Identify which cell holds the provided text, then report its [x, y] central coordinate. 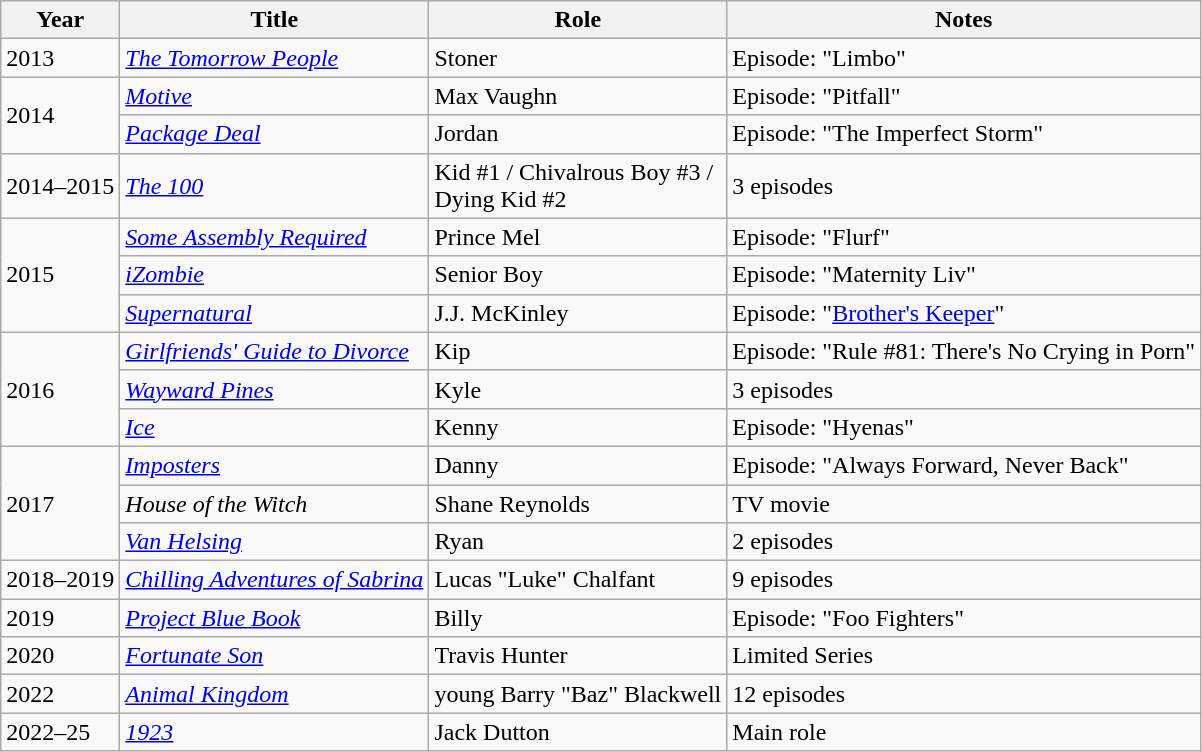
Danny [578, 465]
Imposters [274, 465]
Episode: "Always Forward, Never Back" [964, 465]
Ice [274, 427]
Animal Kingdom [274, 694]
Prince Mel [578, 237]
Main role [964, 732]
Kid #1 / Chivalrous Boy #3 /Dying Kid #2 [578, 186]
Fortunate Son [274, 656]
Max Vaughn [578, 96]
Lucas "Luke" Chalfant [578, 580]
J.J. McKinley [578, 313]
House of the Witch [274, 503]
1923 [274, 732]
Year [60, 20]
Jordan [578, 134]
2014–2015 [60, 186]
Episode: "Foo Fighters" [964, 618]
Travis Hunter [578, 656]
2020 [60, 656]
Title [274, 20]
Episode: "Pitfall" [964, 96]
Shane Reynolds [578, 503]
9 episodes [964, 580]
Wayward Pines [274, 389]
2 episodes [964, 542]
Some Assembly Required [274, 237]
Role [578, 20]
iZombie [274, 275]
Senior Boy [578, 275]
2019 [60, 618]
Ryan [578, 542]
Kyle [578, 389]
2015 [60, 275]
Episode: "Limbo" [964, 58]
Episode: "The Imperfect Storm" [964, 134]
2014 [60, 115]
Episode: "Hyenas" [964, 427]
Supernatural [274, 313]
2018–2019 [60, 580]
TV movie [964, 503]
2016 [60, 389]
Episode: "Brother's Keeper" [964, 313]
The Tomorrow People [274, 58]
Notes [964, 20]
2013 [60, 58]
Episode: "Flurf" [964, 237]
2022 [60, 694]
Kenny [578, 427]
Van Helsing [274, 542]
Girlfriends' Guide to Divorce [274, 351]
Episode: "Maternity Liv" [964, 275]
Jack Dutton [578, 732]
2022–25 [60, 732]
The 100 [274, 186]
Motive [274, 96]
Chilling Adventures of Sabrina [274, 580]
Stoner [578, 58]
2017 [60, 503]
Episode: "Rule #81: There's No Crying in Porn" [964, 351]
12 episodes [964, 694]
Limited Series [964, 656]
Billy [578, 618]
Project Blue Book [274, 618]
young Barry "Baz" Blackwell [578, 694]
Package Deal [274, 134]
Kip [578, 351]
